Detect which cell encompasses the target text, then output its [x, y] center coordinate. 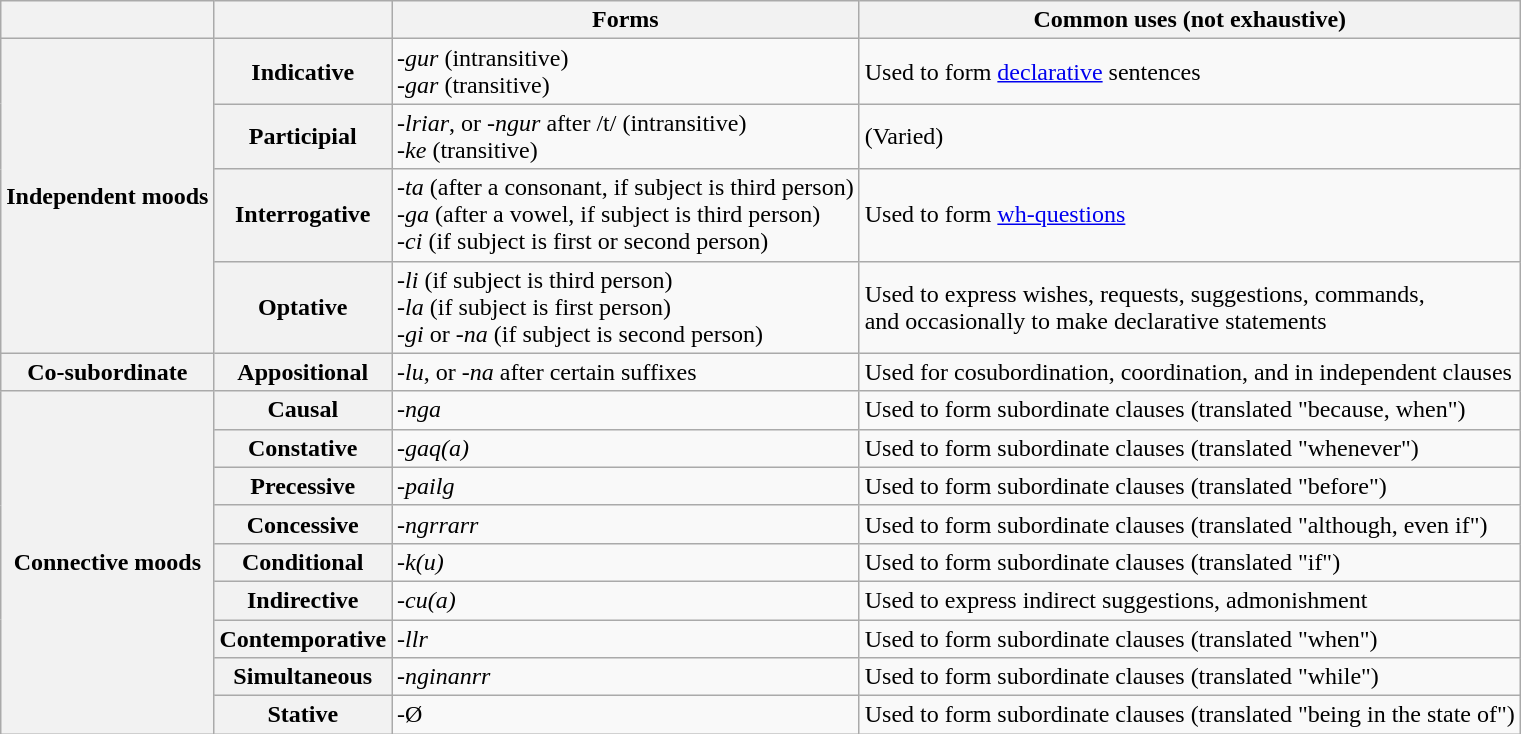
-ta (after a consonant, if subject is third person)-ga (after a vowel, if subject is third person)-ci (if subject is first or second person) [626, 215]
Conditional [303, 562]
Used to form declarative sentences [1190, 72]
Common uses (not exhaustive) [1190, 20]
-k(u) [626, 562]
Used to express indirect suggestions, admonishment [1190, 600]
Appositional [303, 372]
Optative [303, 307]
-llr [626, 639]
Simultaneous [303, 677]
Indicative [303, 72]
Concessive [303, 524]
Used to express wishes, requests, suggestions, commands,and occasionally to make declarative statements [1190, 307]
Used to form subordinate clauses (translated "when") [1190, 639]
Independent moods [108, 196]
Used to form subordinate clauses (translated "being in the state of") [1190, 715]
Forms [626, 20]
Stative [303, 715]
Contemporative [303, 639]
Used to form subordinate clauses (translated "if") [1190, 562]
Precessive [303, 486]
-li (if subject is third person)-la (if subject is first person)-gi or -na (if subject is second person) [626, 307]
-cu(a) [626, 600]
Co-subordinate [108, 372]
Used to form wh-questions [1190, 215]
-pailg [626, 486]
-nginanrr [626, 677]
Interrogative [303, 215]
Connective moods [108, 562]
Used to form subordinate clauses (translated "whenever") [1190, 448]
-lriar, or -ngur after /t/ (intransitive)-ke (transitive) [626, 136]
Used to form subordinate clauses (translated "because, when") [1190, 410]
Participial [303, 136]
Used to form subordinate clauses (translated "although, even if") [1190, 524]
-lu, or -na after certain suffixes [626, 372]
-Ø [626, 715]
Used to form subordinate clauses (translated "while") [1190, 677]
Constative [303, 448]
(Varied) [1190, 136]
-nga [626, 410]
-gur (intransitive)-gar (transitive) [626, 72]
-gaq(a) [626, 448]
-ngrrarr [626, 524]
Used to form subordinate clauses (translated "before") [1190, 486]
Used for cosubordination, coordination, and in independent clauses [1190, 372]
Indirective [303, 600]
Causal [303, 410]
